Scan for the cell matching the given text and deliver its [x, y] coordinate at center. 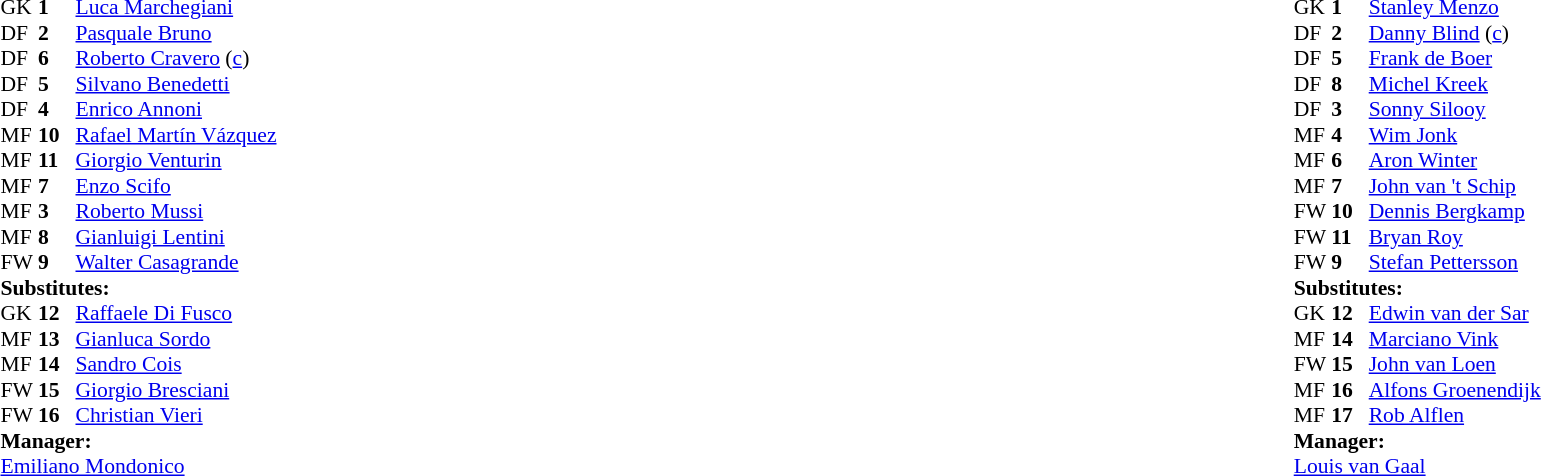
Rafael Martín Vázquez [176, 135]
John van 't Schip [1455, 186]
Aron Winter [1455, 161]
Giorgio Bresciani [176, 390]
Sandro Cois [176, 365]
Gianluca Sordo [176, 339]
Dennis Bergkamp [1455, 211]
17 [1350, 415]
Enzo Scifo [176, 186]
Alfons Groenendijk [1455, 390]
Pasquale Bruno [176, 33]
Raffaele Di Fusco [176, 313]
Michel Kreek [1455, 84]
Bryan Roy [1455, 237]
Roberto Mussi [176, 211]
Sonny Silooy [1455, 109]
Rob Alflen [1455, 415]
Gianluigi Lentini [176, 237]
Enrico Annoni [176, 109]
Christian Vieri [176, 415]
Giorgio Venturin [176, 161]
Danny Blind (c) [1455, 33]
Edwin van der Sar [1455, 313]
John van Loen [1455, 365]
Silvano Benedetti [176, 84]
Stefan Pettersson [1455, 263]
Frank de Boer [1455, 59]
Wim Jonk [1455, 135]
13 [57, 339]
Roberto Cravero (c) [176, 59]
Marciano Vink [1455, 339]
Walter Casagrande [176, 263]
